Pinpoint the cell where the given text exists, returning its (X, Y) midpoint coordinate. 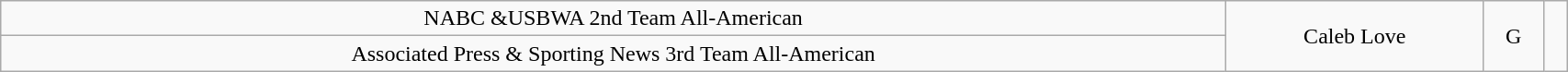
Associated Press & Sporting News 3rd Team All-American (614, 54)
G (1514, 36)
NABC &USBWA 2nd Team All-American (614, 18)
Caleb Love (1354, 36)
